For the text-containing cell, return its midpoint in [x, y] coordinate format. 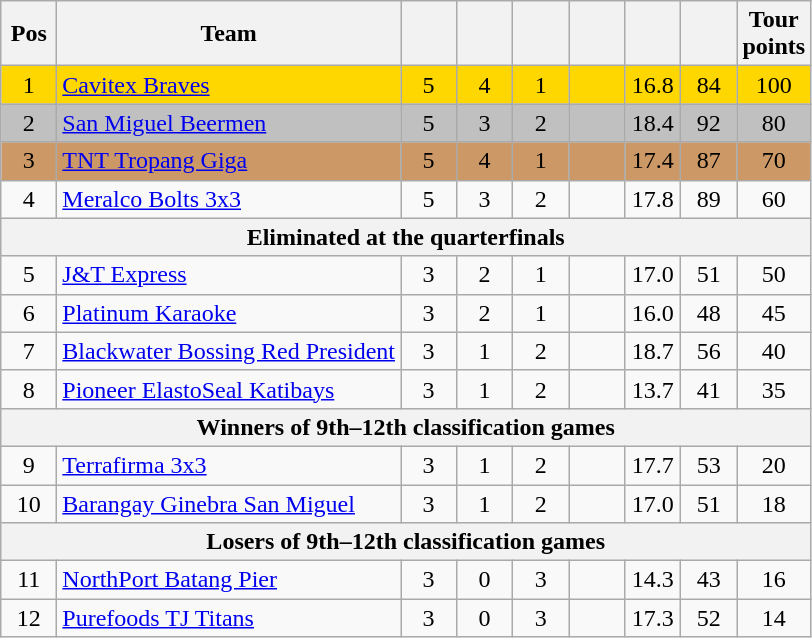
San Miguel Beermen [229, 123]
Barangay Ginebra San Miguel [229, 503]
60 [774, 199]
18.4 [653, 123]
40 [774, 351]
100 [774, 85]
53 [709, 465]
Meralco Bolts 3x3 [229, 199]
56 [709, 351]
Winners of 9th–12th classification games [406, 427]
41 [709, 389]
8 [29, 389]
80 [774, 123]
50 [774, 275]
89 [709, 199]
17.3 [653, 618]
Cavitex Braves [229, 85]
52 [709, 618]
18.7 [653, 351]
17.8 [653, 199]
17.7 [653, 465]
TNT Tropang Giga [229, 161]
18 [774, 503]
14.3 [653, 580]
45 [774, 313]
Pos [29, 34]
84 [709, 85]
J&T Express [229, 275]
14 [774, 618]
Pioneer ElastoSeal Katibays [229, 389]
NorthPort Batang Pier [229, 580]
92 [709, 123]
43 [709, 580]
6 [29, 313]
Purefoods TJ Titans [229, 618]
Terrafirma 3x3 [229, 465]
16 [774, 580]
48 [709, 313]
17.4 [653, 161]
10 [29, 503]
11 [29, 580]
35 [774, 389]
16.0 [653, 313]
9 [29, 465]
87 [709, 161]
Eliminated at the quarterfinals [406, 237]
20 [774, 465]
Team [229, 34]
Losers of 9th–12th classification games [406, 542]
Platinum Karaoke [229, 313]
Tour points [774, 34]
70 [774, 161]
7 [29, 351]
12 [29, 618]
16.8 [653, 85]
Blackwater Bossing Red President [229, 351]
13.7 [653, 389]
